Locate the cell with the specified text and output its [x, y] center coordinate. 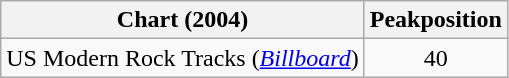
Peakposition [436, 20]
Chart (2004) [183, 20]
US Modern Rock Tracks (Billboard) [183, 58]
40 [436, 58]
